Identify which cell holds the provided text, then report its [X, Y] central coordinate. 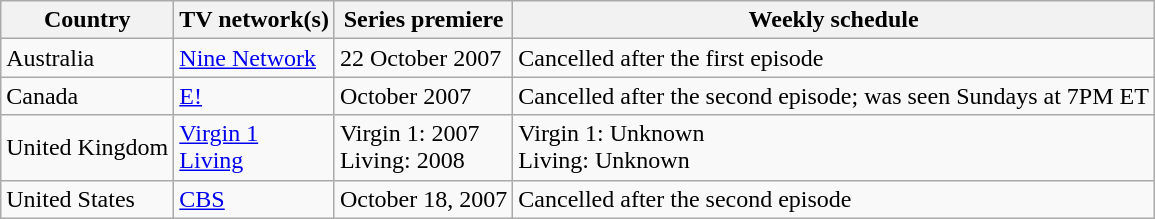
CBS [254, 199]
Virgin 1: 2007Living: 2008 [423, 148]
Country [88, 20]
Cancelled after the second episode [834, 199]
United Kingdom [88, 148]
Nine Network [254, 58]
Canada [88, 96]
Series premiere [423, 20]
October 18, 2007 [423, 199]
Weekly schedule [834, 20]
Cancelled after the first episode [834, 58]
22 October 2007 [423, 58]
Virgin 1: UnknownLiving: Unknown [834, 148]
Australia [88, 58]
United States [88, 199]
October 2007 [423, 96]
Virgin 1Living [254, 148]
TV network(s) [254, 20]
E! [254, 96]
Cancelled after the second episode; was seen Sundays at 7PM ET [834, 96]
